Return [X, Y] of the center of cell containing provided text 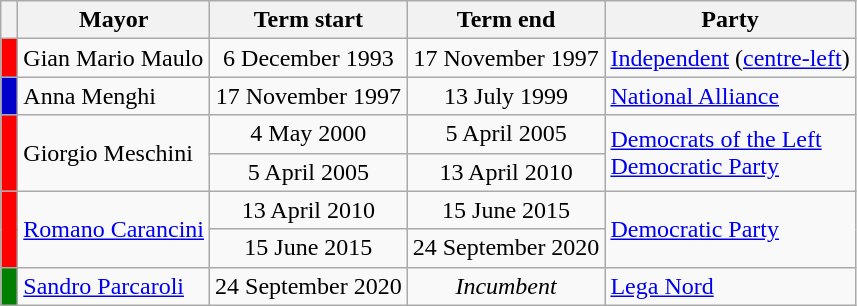
National Alliance [730, 96]
6 December 1993 [309, 58]
Sandro Parcaroli [114, 286]
Romano Carancini [114, 229]
Giorgio Meschini [114, 153]
Term end [506, 20]
Independent (centre-left) [730, 58]
Democratic Party [730, 229]
Anna Menghi [114, 96]
Incumbent [506, 286]
Lega Nord [730, 286]
Gian Mario Maulo [114, 58]
Democrats of the LeftDemocratic Party [730, 153]
4 May 2000 [309, 134]
Party [730, 20]
Term start [309, 20]
Mayor [114, 20]
13 July 1999 [506, 96]
